From the cell containing the given text, extract its center point as [X, Y] coordinate. 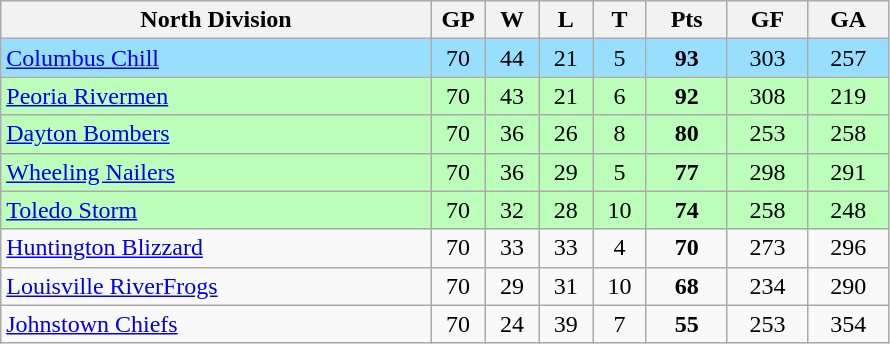
GF [768, 20]
291 [848, 172]
43 [512, 96]
L [566, 20]
273 [768, 248]
Pts [686, 20]
Toledo Storm [216, 210]
T [620, 20]
GP [458, 20]
31 [566, 286]
Huntington Blizzard [216, 248]
92 [686, 96]
219 [848, 96]
Peoria Rivermen [216, 96]
80 [686, 134]
Columbus Chill [216, 58]
32 [512, 210]
93 [686, 58]
7 [620, 324]
Johnstown Chiefs [216, 324]
248 [848, 210]
39 [566, 324]
44 [512, 58]
74 [686, 210]
26 [566, 134]
6 [620, 96]
303 [768, 58]
77 [686, 172]
4 [620, 248]
68 [686, 286]
8 [620, 134]
28 [566, 210]
298 [768, 172]
Wheeling Nailers [216, 172]
296 [848, 248]
North Division [216, 20]
W [512, 20]
290 [848, 286]
Louisville RiverFrogs [216, 286]
354 [848, 324]
GA [848, 20]
257 [848, 58]
24 [512, 324]
55 [686, 324]
Dayton Bombers [216, 134]
234 [768, 286]
308 [768, 96]
